Return the [x, y] coordinate for the center point of the cell that contains the specified text.  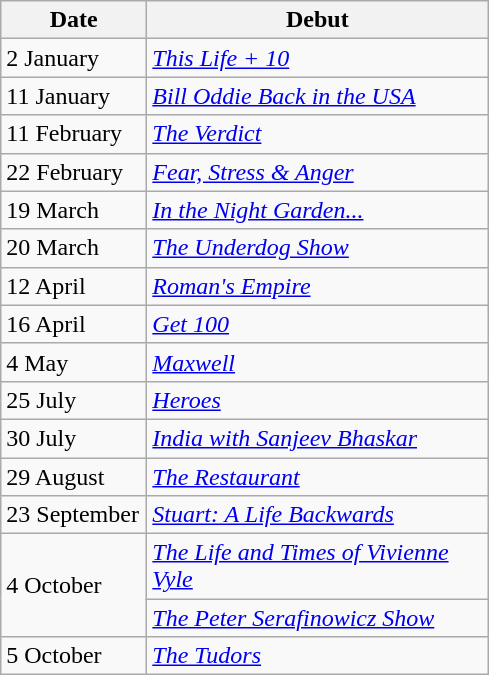
4 May [74, 362]
Roman's Empire [318, 286]
12 April [74, 286]
25 July [74, 400]
16 April [74, 324]
Fear, Stress & Anger [318, 172]
Debut [318, 20]
Maxwell [318, 362]
The Restaurant [318, 477]
11 January [74, 96]
The Tudors [318, 656]
29 August [74, 477]
The Peter Serafinowicz Show [318, 618]
Heroes [318, 400]
4 October [74, 586]
30 July [74, 438]
23 September [74, 515]
Date [74, 20]
11 February [74, 134]
5 October [74, 656]
Bill Oddie Back in the USA [318, 96]
22 February [74, 172]
In the Night Garden... [318, 210]
The Verdict [318, 134]
2 January [74, 58]
India with Sanjeev Bhaskar [318, 438]
Get 100 [318, 324]
This Life + 10 [318, 58]
19 March [74, 210]
The Life and Times of Vivienne Vyle [318, 566]
20 March [74, 248]
The Underdog Show [318, 248]
Stuart: A Life Backwards [318, 515]
